Output the [x, y] coordinate of the center of the cell containing the given text.  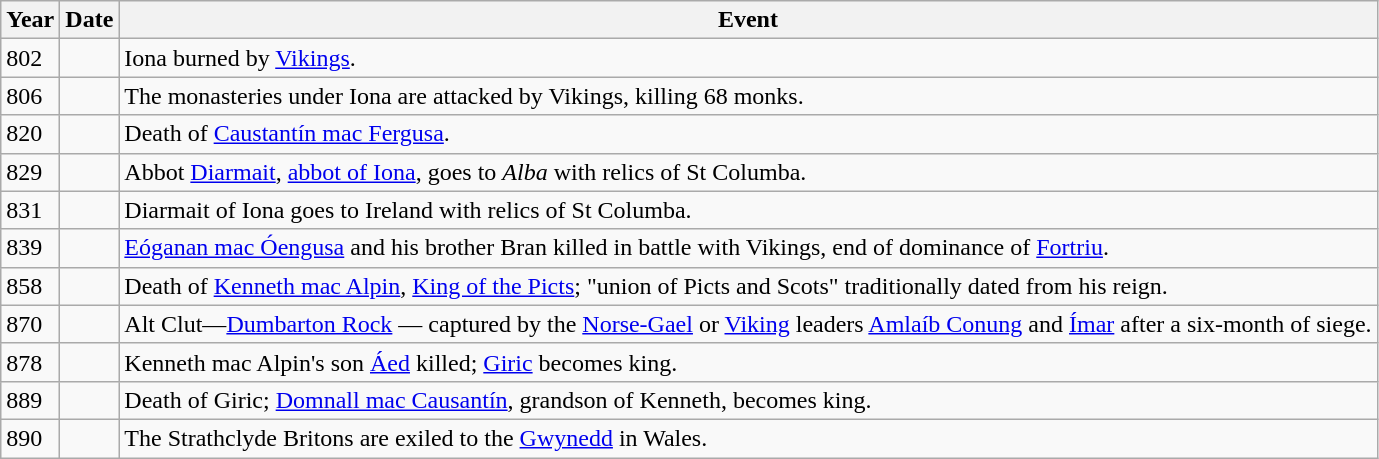
The Strathclyde Britons are exiled to the Gwynedd in Wales. [748, 438]
Alt Clut—Dumbarton Rock — captured by the Norse-Gael or Viking leaders Amlaíb Conung and Ímar after a six-month of siege. [748, 324]
820 [30, 134]
890 [30, 438]
Death of Giric; Domnall mac Causantín, grandson of Kenneth, becomes king. [748, 400]
Iona burned by Vikings. [748, 58]
Eóganan mac Óengusa and his brother Bran killed in battle with Vikings, end of dominance of Fortriu. [748, 248]
806 [30, 96]
Year [30, 20]
Abbot Diarmait, abbot of Iona, goes to Alba with relics of St Columba. [748, 172]
Diarmait of Iona goes to Ireland with relics of St Columba. [748, 210]
831 [30, 210]
858 [30, 286]
870 [30, 324]
Date [90, 20]
Kenneth mac Alpin's son Áed killed; Giric becomes king. [748, 362]
829 [30, 172]
802 [30, 58]
Death of Caustantín mac Fergusa. [748, 134]
878 [30, 362]
Death of Kenneth mac Alpin, King of the Picts; "union of Picts and Scots" traditionally dated from his reign. [748, 286]
889 [30, 400]
The monasteries under Iona are attacked by Vikings, killing 68 monks. [748, 96]
Event [748, 20]
839 [30, 248]
